Detect which cell encompasses the target text, then output its (x, y) center coordinate. 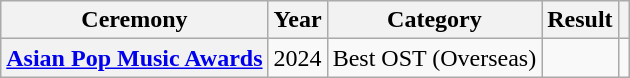
Category (434, 20)
Result (580, 20)
Year (298, 20)
Best OST (Overseas) (434, 58)
Asian Pop Music Awards (134, 58)
Ceremony (134, 20)
2024 (298, 58)
